Find where the given text appears and provide that cell's center as [X, Y] coordinate. 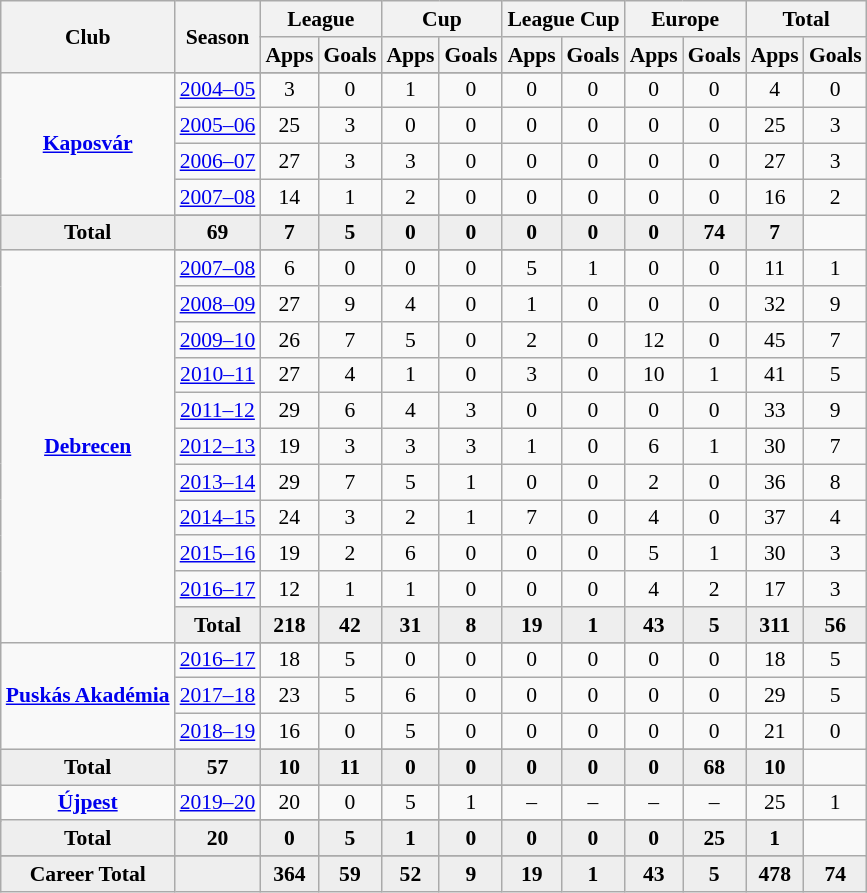
2014–15 [218, 518]
2018–19 [218, 732]
2017–18 [218, 696]
32 [775, 304]
218 [289, 625]
Puskás Akadémia [88, 696]
26 [289, 340]
478 [775, 874]
21 [775, 732]
League [320, 19]
2019–20 [218, 803]
2012–13 [218, 447]
42 [350, 625]
Season [218, 36]
Europe [686, 19]
36 [775, 482]
Újpest [88, 803]
45 [775, 340]
69 [218, 233]
2015–16 [218, 554]
2004–05 [218, 90]
59 [350, 874]
Kaposvár [88, 143]
57 [218, 767]
2005–06 [218, 126]
56 [836, 625]
52 [410, 874]
2011–12 [218, 411]
Career Total [88, 874]
33 [775, 411]
2010–11 [218, 375]
League Cup [563, 19]
17 [775, 589]
2013–14 [218, 482]
2006–07 [218, 162]
23 [289, 696]
311 [775, 625]
14 [289, 197]
Club [88, 36]
68 [714, 767]
Cup [442, 19]
Debrecen [88, 447]
31 [410, 625]
364 [289, 874]
24 [289, 518]
2008–09 [218, 304]
37 [775, 518]
41 [775, 375]
2009–10 [218, 340]
